Locate the cell with the specified text and output its (x, y) center coordinate. 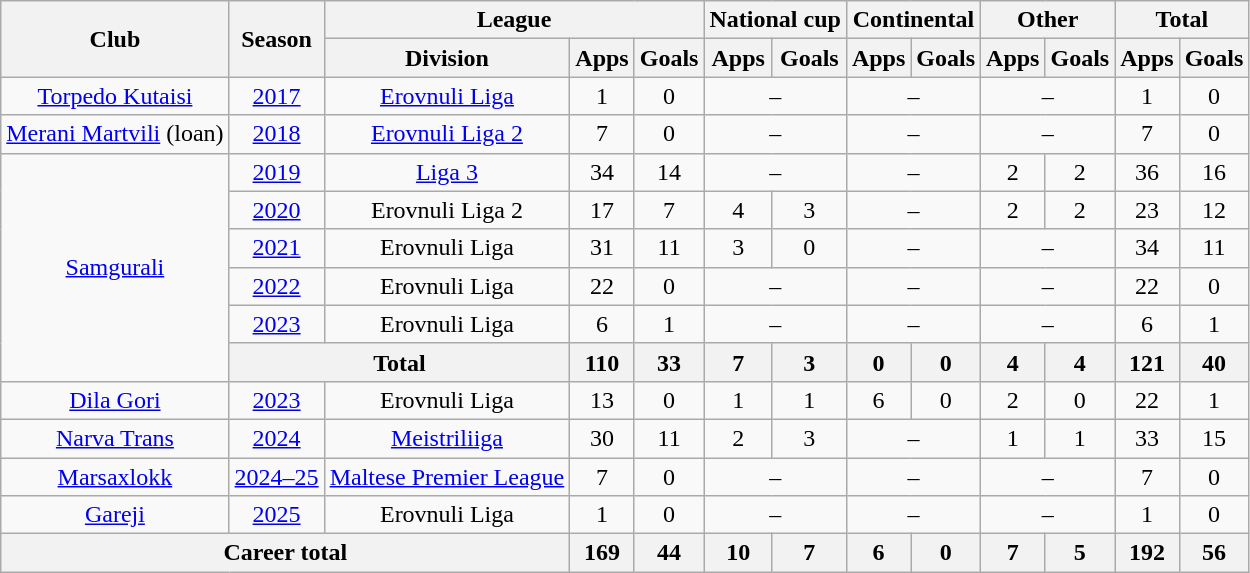
23 (1147, 210)
40 (1214, 362)
30 (602, 438)
12 (1214, 210)
16 (1214, 172)
National cup (775, 20)
Torpedo Kutaisi (115, 96)
Narva Trans (115, 438)
Division (447, 58)
15 (1214, 438)
Continental (913, 20)
Meistriliiga (447, 438)
110 (602, 362)
Merani Martvili (loan) (115, 134)
Gareji (115, 515)
2020 (276, 210)
Marsaxlokk (115, 477)
2024 (276, 438)
17 (602, 210)
2022 (276, 286)
Samgurali (115, 267)
Season (276, 39)
Club (115, 39)
31 (602, 248)
2025 (276, 515)
2021 (276, 248)
36 (1147, 172)
121 (1147, 362)
Maltese Premier League (447, 477)
13 (602, 400)
14 (669, 172)
2017 (276, 96)
2018 (276, 134)
10 (738, 553)
5 (1080, 553)
2019 (276, 172)
Liga 3 (447, 172)
56 (1214, 553)
44 (669, 553)
Career total (286, 553)
Other (1048, 20)
League (514, 20)
2024–25 (276, 477)
192 (1147, 553)
Dila Gori (115, 400)
169 (602, 553)
